For the text-containing cell, return its midpoint in [X, Y] coordinate format. 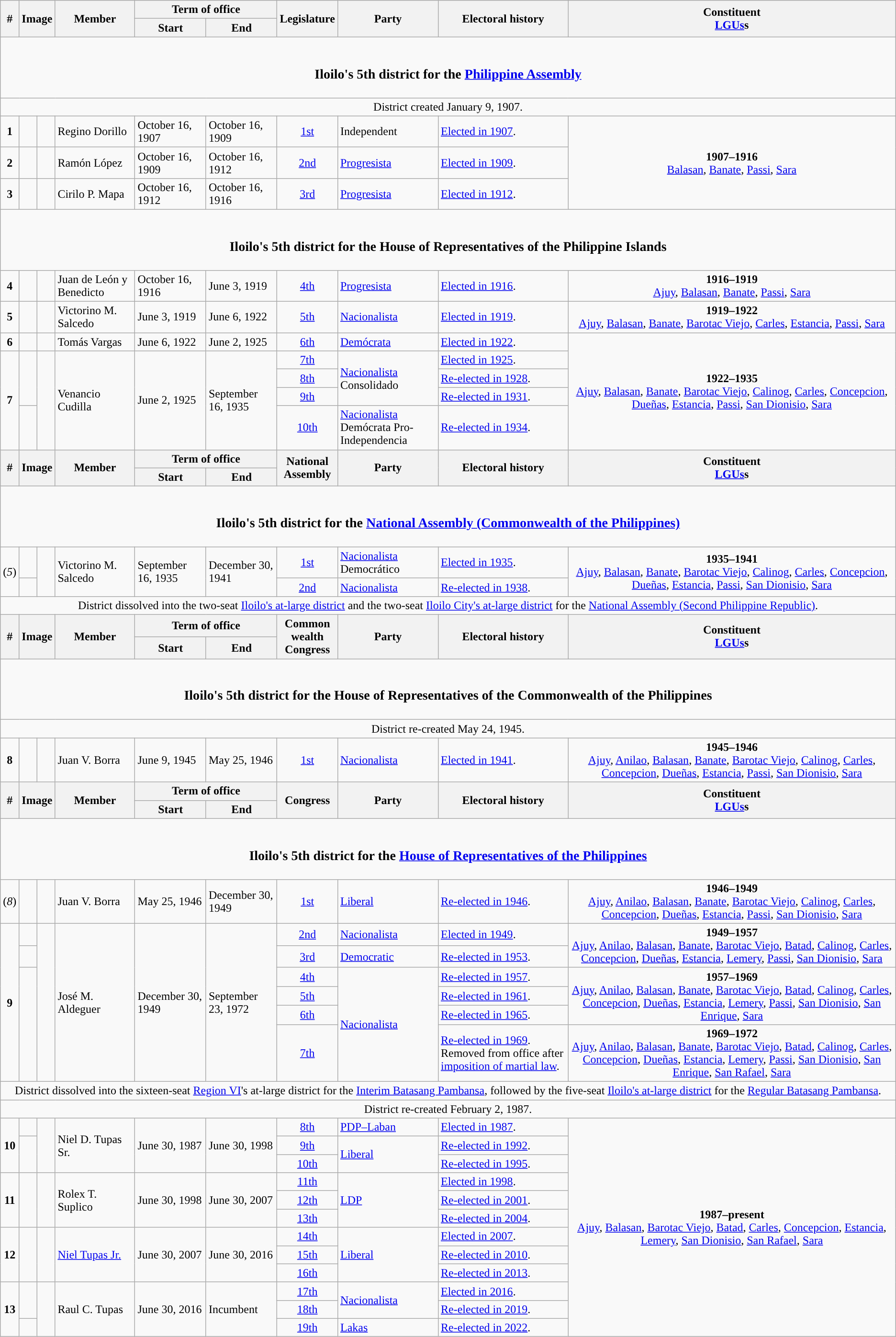
October 16, 1907 [170, 131]
10 [10, 1145]
13 [10, 1309]
18th [307, 1309]
Iloilo's 5th district for the House of Representatives of the Commonwealth of the Philippines [448, 690]
12 [10, 1255]
Demócrata [388, 342]
Iloilo's 5th district for the Philippine Assembly [448, 67]
Re-elected in 1946. [503, 901]
District created January 9, 1907. [448, 107]
Legislature [307, 19]
December 30, 1941 [241, 572]
6 [10, 342]
3 [10, 193]
Incumbent [241, 1309]
1919–1922Ajuy, Balasan, Banate, Barotac Viejo, Carles, Estancia, Passi, Sara [732, 317]
Re-elected in 2010. [503, 1255]
Congress [307, 800]
Niel D. Tupas Sr. [95, 1145]
1935–1941Ajuy, Balasan, Banate, Barotac Viejo, Calinog, Carles, Concepcion, Dueñas, Estancia, Passi, San Dionisio, Sara [732, 572]
Independent [388, 131]
June 30, 1987 [170, 1145]
1 [10, 131]
Re-elected in 2004. [503, 1218]
Iloilo's 5th district for the House of Representatives of the Philippines [448, 849]
12th [307, 1200]
Re-elected in 1928. [503, 378]
Re-elected in 1992. [503, 1145]
16th [307, 1273]
Elected in 1922. [503, 342]
Iloilo's 5th district for the House of Representatives of the Philippine Islands [448, 239]
Elected in 1909. [503, 163]
Iloilo's 5th district for the National Assembly (Commonwealth of the Philippines) [448, 516]
June 9, 1945 [170, 760]
Elected in 2016. [503, 1291]
Rolex T. Suplico [95, 1200]
11th [307, 1182]
Elected in 1998. [503, 1182]
Venancio Cudilla [95, 400]
Re-elected in 1953. [503, 956]
15th [307, 1255]
9 [10, 1002]
11 [10, 1200]
8 [10, 760]
Raul C. Tupas [95, 1309]
Elected in 2007. [503, 1236]
NacionalistaConsolidado [388, 378]
Elected in 1907. [503, 131]
September 23, 1972 [241, 1002]
Re-elected in 1934. [503, 428]
Re-elected in 1965. [503, 1015]
Elected in 1987. [503, 1127]
1922–1935Ajuy, Balasan, Banate, Barotac Viejo, Calinog, Carles, Concepcion, Dueñas, Estancia, Passi, San Dionisio, Sara [732, 391]
1987–presentAjuy, Balasan, Barotac Viejo, Batad, Carles, Concepcion, Estancia, Lemery, San Dionisio, San Rafael, Sara [732, 1228]
NacionalistaDemocrático [388, 562]
Re-elected in 1938. [503, 587]
LDP [388, 1200]
Ramón López [95, 163]
2 [10, 163]
José M. Aldeguer [95, 1002]
Elected in 1941. [503, 760]
(8) [10, 901]
NationalAssembly [307, 468]
Juan de León y Benedicto [95, 286]
Re-elected in 1931. [503, 397]
(5) [10, 572]
1916–1919Ajuy, Balasan, Banate, Passi, Sara [732, 286]
Re-elected in 2013. [503, 1273]
Regino Dorillo [95, 131]
Re-elected in 2019. [503, 1309]
District re-created May 24, 1945. [448, 729]
7 [10, 400]
13th [307, 1218]
Lakas [388, 1327]
Democratic [388, 956]
1945–1946Ajuy, Anilao, Balasan, Banate, Barotac Viejo, Calinog, Carles, Concepcion, Dueñas, Estancia, Passi, San Dionisio, Sara [732, 760]
Re-elected in 1957. [503, 977]
1907–1916Balasan, Banate, Passi, Sara [732, 163]
CommonwealthCongress [307, 637]
NacionalistaDemócrata Pro-Independencia [388, 428]
1946–1949Ajuy, Anilao, Balasan, Banate, Barotac Viejo, Calinog, Carles, Concepcion, Dueñas, Estancia, Passi, San Dionisio, Sara [732, 901]
Elected in 1919. [503, 317]
19th [307, 1327]
Elected in 1935. [503, 562]
1949–1957Ajuy, Anilao, Balasan, Banate, Barotac Viejo, Batad, Calinog, Carles, Concepcion, Dueñas, Estancia, Lemery, Passi, San Dionisio, Sara [732, 945]
Niel Tupas Jr. [95, 1255]
5 [10, 317]
Re-elected in 1969.Removed from office after imposition of martial law. [503, 1053]
Re-elected in 2001. [503, 1200]
Elected in 1912. [503, 193]
PDP–Laban [388, 1127]
Elected in 1949. [503, 934]
Re-elected in 1995. [503, 1164]
Elected in 1925. [503, 360]
17th [307, 1291]
Re-elected in 1961. [503, 996]
Tomás Vargas [95, 342]
4 [10, 286]
Elected in 1916. [503, 286]
Cirilo P. Mapa [95, 193]
14th [307, 1236]
Re-elected in 2022. [503, 1327]
District re-created February 2, 1987. [448, 1109]
